Pinpoint the cell where the given text exists, returning its (X, Y) midpoint coordinate. 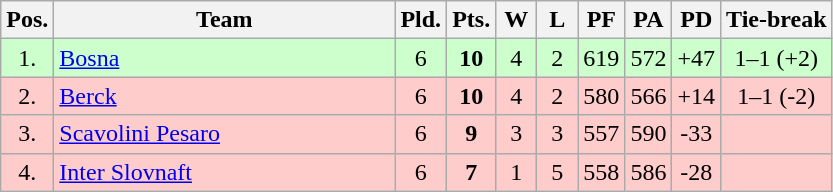
2. (28, 96)
557 (602, 134)
W (516, 20)
572 (648, 58)
619 (602, 58)
Bosna (224, 58)
+47 (696, 58)
1 (516, 172)
566 (648, 96)
5 (558, 172)
Pld. (421, 20)
Pos. (28, 20)
Scavolini Pesaro (224, 134)
7 (472, 172)
1–1 (+2) (777, 58)
1–1 (-2) (777, 96)
Berck (224, 96)
+14 (696, 96)
Team (224, 20)
Tie-break (777, 20)
PD (696, 20)
1. (28, 58)
590 (648, 134)
PA (648, 20)
Inter Slovnaft (224, 172)
-28 (696, 172)
L (558, 20)
PF (602, 20)
-33 (696, 134)
580 (602, 96)
9 (472, 134)
4. (28, 172)
Pts. (472, 20)
586 (648, 172)
558 (602, 172)
3. (28, 134)
